Return the (x, y) coordinate for the center point of the cell that contains the specified text.  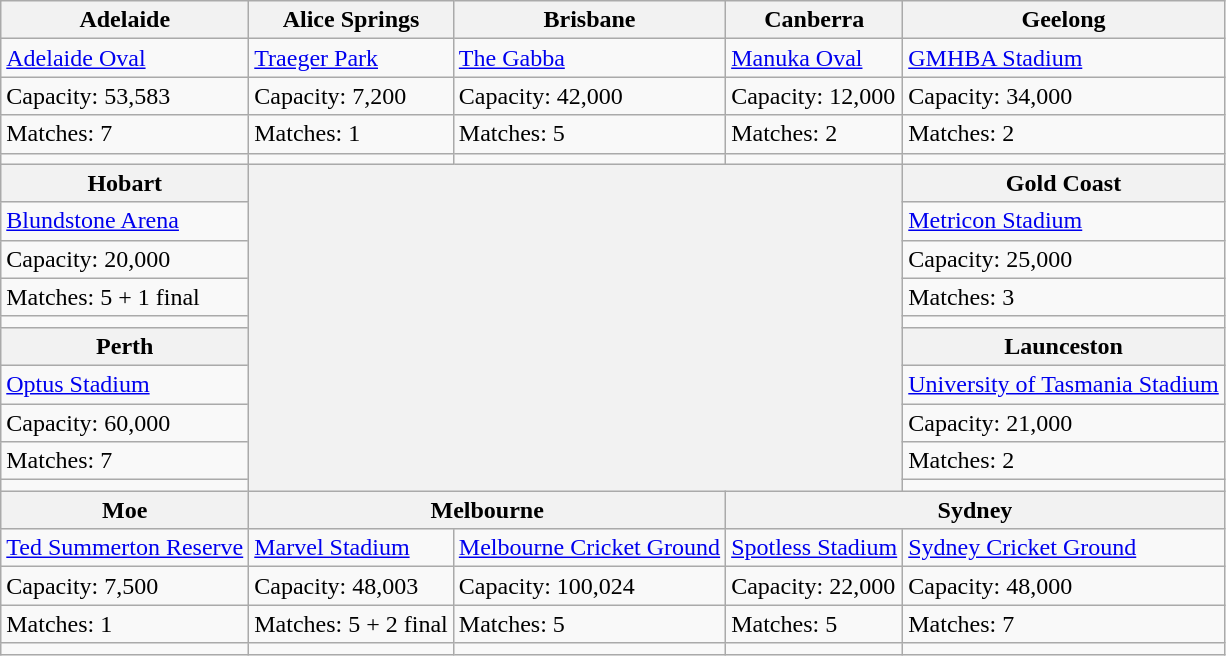
Matches: 3 (1064, 297)
Adelaide Oval (125, 58)
Capacity: 48,003 (352, 586)
Gold Coast (1064, 183)
Capacity: 25,000 (1064, 259)
Perth (125, 346)
Spotless Stadium (814, 548)
Capacity: 60,000 (125, 423)
Capacity: 100,024 (589, 586)
Canberra (814, 20)
Launceston (1064, 346)
Brisbane (589, 20)
Hobart (125, 183)
The Gabba (589, 58)
Capacity: 48,000 (1064, 586)
Melbourne Cricket Ground (589, 548)
Blundstone Arena (125, 221)
Adelaide (125, 20)
Traeger Park (352, 58)
Moe (125, 510)
Melbourne (488, 510)
Marvel Stadium (352, 548)
Ted Summerton Reserve (125, 548)
Capacity: 21,000 (1064, 423)
Matches: 5 + 2 final (352, 624)
Metricon Stadium (1064, 221)
University of Tasmania Stadium (1064, 384)
Capacity: 7,500 (125, 586)
Manuka Oval (814, 58)
Capacity: 53,583 (125, 96)
Matches: 5 + 1 final (125, 297)
Geelong (1064, 20)
Capacity: 34,000 (1064, 96)
Sydney (976, 510)
Capacity: 20,000 (125, 259)
Capacity: 12,000 (814, 96)
Sydney Cricket Ground (1064, 548)
Capacity: 42,000 (589, 96)
Optus Stadium (125, 384)
GMHBA Stadium (1064, 58)
Capacity: 22,000 (814, 586)
Capacity: 7,200 (352, 96)
Alice Springs (352, 20)
